Determine the (X, Y) coordinate at the center of the cell enclosing the given text.  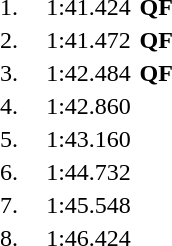
1:44.732 (88, 172)
1:42.860 (88, 106)
1:41.472 (88, 40)
1:42.484 (88, 73)
1:43.160 (88, 139)
1:45.548 (88, 205)
